Capture the cell that displays the provided text and extract its [x, y] central coordinate. 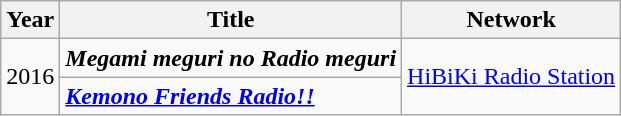
Network [512, 20]
2016 [30, 77]
Title [231, 20]
HiBiKi Radio Station [512, 77]
Megami meguri no Radio meguri [231, 58]
Year [30, 20]
Kemono Friends Radio!! [231, 96]
